Extract the (X, Y) coordinate from the center of the cell holding the provided text.  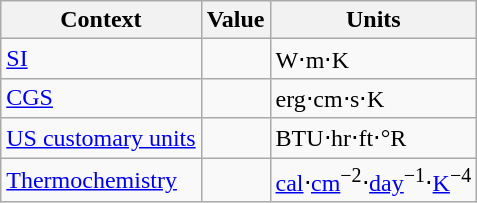
Value (236, 20)
CGS (101, 98)
SI (101, 59)
US customary units (101, 138)
erg⋅cm⋅s⋅K (374, 98)
Units (374, 20)
Thermochemistry (101, 180)
Context (101, 20)
BTU⋅hr⋅ft⋅°R (374, 138)
cal⋅cm−2⋅day−1⋅K−4 (374, 180)
W⋅m⋅K (374, 59)
